Output the [x, y] coordinate of the center of the cell containing the given text.  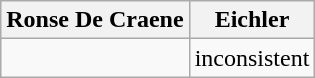
Eichler [252, 20]
inconsistent [252, 58]
Ronse De Craene [95, 20]
